Output the [X, Y] coordinate of the center of the cell containing the given text.  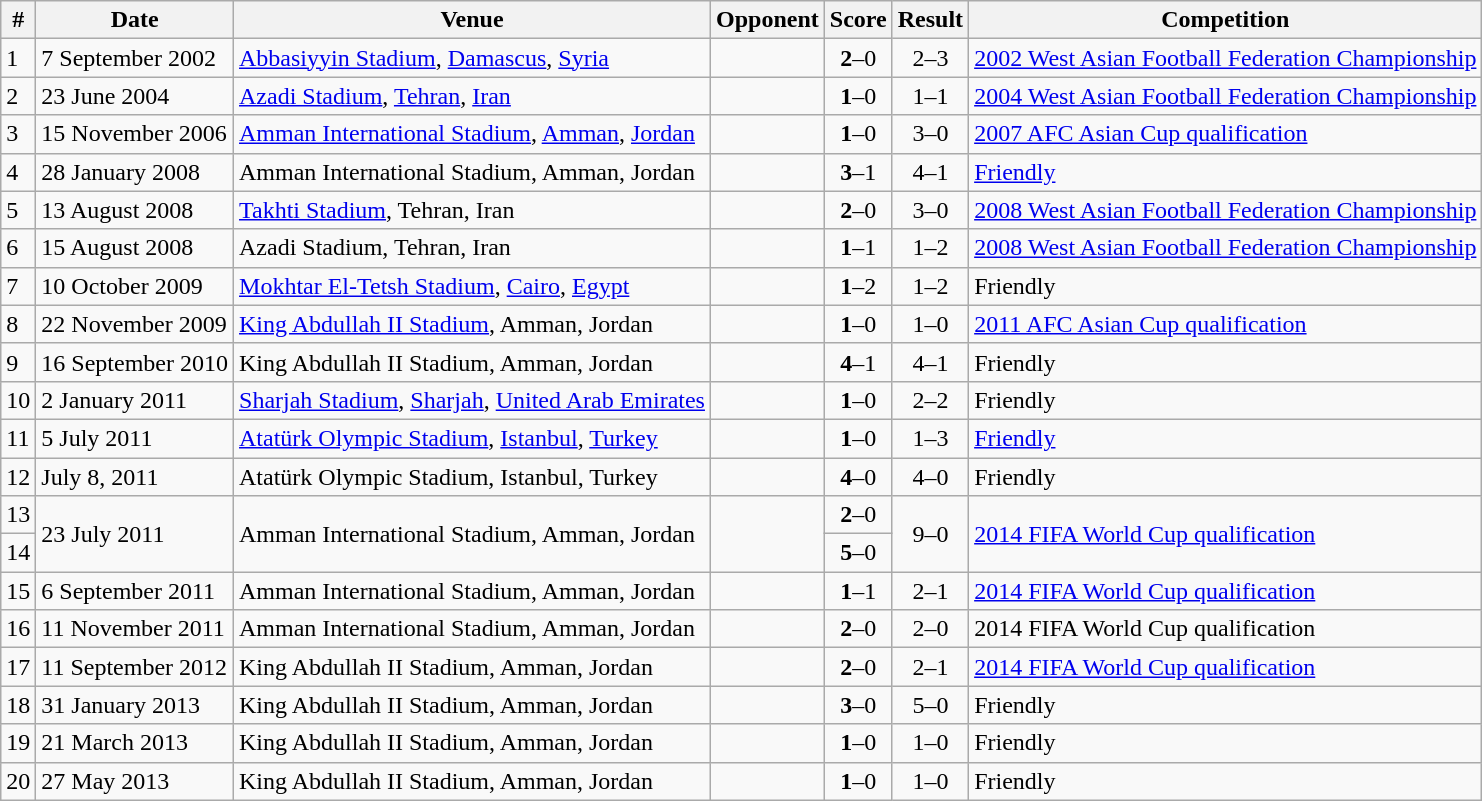
23 June 2004 [135, 96]
Score [858, 20]
15 August 2008 [135, 248]
2004 West Asian Football Federation Championship [1226, 96]
6 [18, 248]
16 September 2010 [135, 362]
July 8, 2011 [135, 477]
Takhti Stadium, Tehran, Iran [472, 210]
9–0 [930, 534]
# [18, 20]
10 October 2009 [135, 286]
19 [18, 743]
31 January 2013 [135, 705]
12 [18, 477]
27 May 2013 [135, 781]
2 January 2011 [135, 400]
20 [18, 781]
1 [18, 58]
22 November 2009 [135, 324]
11 November 2011 [135, 629]
6 September 2011 [135, 591]
18 [18, 705]
23 July 2011 [135, 534]
9 [18, 362]
13 August 2008 [135, 210]
13 [18, 515]
Competition [1226, 20]
14 [18, 553]
11 September 2012 [135, 667]
21 March 2013 [135, 743]
4 [18, 172]
15 [18, 591]
Result [930, 20]
10 [18, 400]
Sharjah Stadium, Sharjah, United Arab Emirates [472, 400]
2011 AFC Asian Cup qualification [1226, 324]
7 [18, 286]
28 January 2008 [135, 172]
2002 West Asian Football Federation Championship [1226, 58]
5 July 2011 [135, 438]
1–3 [930, 438]
2007 AFC Asian Cup qualification [1226, 134]
17 [18, 667]
3 [18, 134]
Mokhtar El-Tetsh Stadium, Cairo, Egypt [472, 286]
2–2 [930, 400]
Abbasiyyin Stadium, Damascus, Syria [472, 58]
7 September 2002 [135, 58]
Venue [472, 20]
11 [18, 438]
Date [135, 20]
15 November 2006 [135, 134]
16 [18, 629]
2–3 [930, 58]
8 [18, 324]
Opponent [767, 20]
2 [18, 96]
3–1 [858, 172]
5 [18, 210]
